Provide the (X, Y) coordinate of the cell's center where the given text is located.  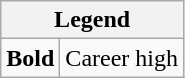
Legend (92, 20)
Bold (30, 58)
Career high (122, 58)
